Extract the [X, Y] coordinate from the center of the cell holding the provided text.  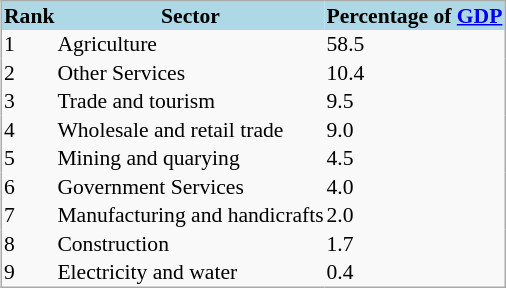
9.0 [415, 130]
2.0 [415, 216]
58.5 [415, 45]
Manufacturing and handicrafts [190, 216]
Wholesale and retail trade [190, 130]
9.5 [415, 102]
5 [29, 159]
Electricity and water [190, 274]
Government Services [190, 187]
1 [29, 45]
Construction [190, 244]
4.0 [415, 187]
3 [29, 102]
4 [29, 130]
Other Services [190, 73]
4.5 [415, 159]
Percentage of GDP [415, 16]
0.4 [415, 274]
9 [29, 274]
Sector [190, 16]
Agriculture [190, 45]
10.4 [415, 73]
1.7 [415, 244]
8 [29, 244]
2 [29, 73]
7 [29, 216]
Trade and tourism [190, 102]
Mining and quarying [190, 159]
6 [29, 187]
Rank [29, 16]
